Scan for the cell matching the given text and deliver its (x, y) coordinate at center. 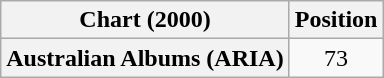
73 (336, 58)
Position (336, 20)
Australian Albums (ARIA) (145, 58)
Chart (2000) (145, 20)
